Capture the cell that displays the provided text and extract its [x, y] central coordinate. 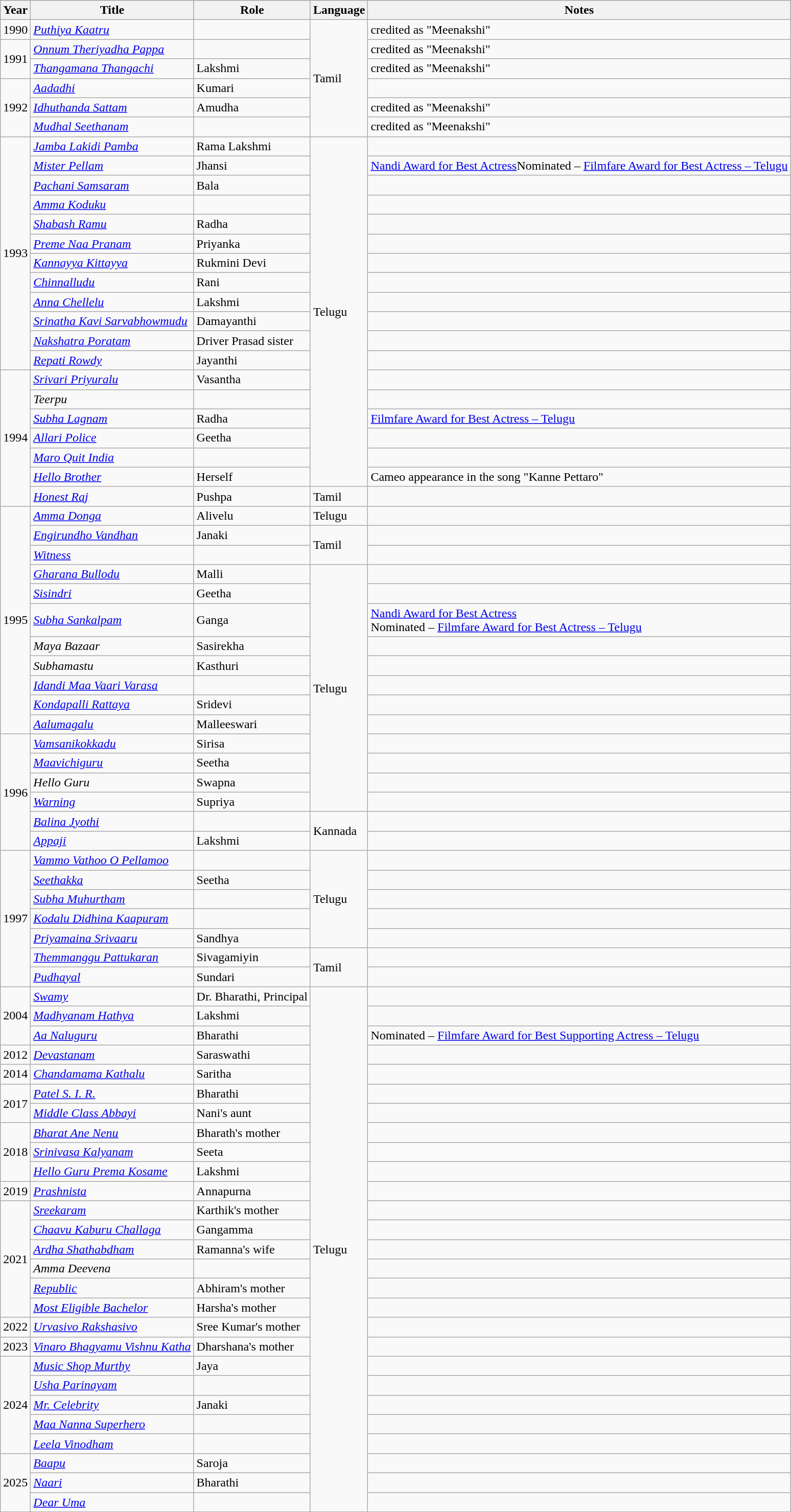
Kasthuri [252, 666]
Rukmini Devi [252, 263]
Hello Brother [112, 477]
1997 [15, 918]
Sundari [252, 977]
Maya Bazaar [112, 646]
Dr. Bharathi, Principal [252, 996]
Seethakka [112, 879]
Seeta [252, 1152]
Notes [579, 10]
Sasirekha [252, 646]
Dear Uma [112, 1502]
Shabash Ramu [112, 224]
Annapurna [252, 1191]
Swapna [252, 782]
Preme Naa Pranam [112, 244]
Witness [112, 554]
Vasantha [252, 380]
Patel S. I. R. [112, 1094]
2023 [15, 1346]
1991 [15, 59]
Sivagamiyin [252, 958]
Maro Quit India [112, 457]
Dharshana's mother [252, 1346]
2012 [15, 1055]
Filmfare Award for Best Actress – Telugu [579, 418]
Title [112, 10]
Srinivasa Kalyanam [112, 1152]
Aalumagalu [112, 724]
Gangamma [252, 1230]
Subhamastu [112, 666]
2022 [15, 1327]
Allari Police [112, 438]
Ardha Shathabdham [112, 1249]
Pudhayal [112, 977]
Madhyanam Hathya [112, 1016]
Sisindri [112, 594]
Most Eligible Bachelor [112, 1308]
Maa Nanna Superhero [112, 1424]
Naari [112, 1482]
Supriya [252, 802]
Maavichiguru [112, 763]
2018 [15, 1152]
Prashnista [112, 1191]
Mudhal Seethanam [112, 127]
Kannada [339, 831]
2004 [15, 1016]
Year [15, 10]
Priyamaina Srivaaru [112, 938]
Harsha's mother [252, 1308]
Mr. Celebrity [112, 1405]
Onnum Theriyadha Pappa [112, 49]
Bharath's mother [252, 1132]
Abhiram's mother [252, 1288]
Puthiya Kaatru [112, 30]
Jaya [252, 1366]
Aa Naluguru [112, 1035]
Nandi Award for Best Actress Nominated – Filmfare Award for Best Actress – Telugu [579, 620]
Nandi Award for Best ActressNominated – Filmfare Award for Best Actress – Telugu [579, 166]
Jamba Lakidi Pamba [112, 146]
Urvasivo Rakshasivo [112, 1327]
Sandhya [252, 938]
Ramanna's wife [252, 1249]
Hello Guru Prema Kosame [112, 1171]
1990 [15, 30]
Jayanthi [252, 360]
Chinnalludu [112, 283]
Kondapalli Rattaya [112, 705]
1993 [15, 253]
Srinatha Kavi Sarvabhowmudu [112, 321]
Amma Donga [112, 516]
Srivari Priyuralu [112, 380]
Middle Class Abbayi [112, 1113]
Republic [112, 1288]
Ganga [252, 620]
Language [339, 10]
Devastanam [112, 1055]
Malli [252, 574]
2019 [15, 1191]
Amma Deevena [112, 1269]
1992 [15, 107]
Aadadhi [112, 88]
Rani [252, 283]
Amma Koduku [112, 204]
Anna Chellelu [112, 302]
2014 [15, 1074]
Saritha [252, 1074]
Usha Parinayam [112, 1385]
Malleeswari [252, 724]
Subha Lagnam [112, 418]
Chaavu Kaburu Challaga [112, 1230]
Damayanthi [252, 321]
Teerpu [112, 399]
Subha Sankalpam [112, 620]
Driver Prasad sister [252, 341]
Vammo Vathoo O Pellamoo [112, 860]
Themmanggu Pattukaran [112, 958]
Repati Rowdy [112, 360]
1995 [15, 620]
Saraswathi [252, 1055]
1994 [15, 438]
Baapu [112, 1463]
Nakshatra Poratam [112, 341]
Gharana Bullodu [112, 574]
Amudha [252, 107]
Engirundho Vandhan [112, 535]
Mister Pellam [112, 166]
Kodalu Didhina Kaapuram [112, 919]
Priyanka [252, 244]
Warning [112, 802]
Sree Kumar's mother [252, 1327]
Sridevi [252, 705]
Music Shop Murthy [112, 1366]
Role [252, 10]
2025 [15, 1482]
Bharat Ane Nenu [112, 1132]
Cameo appearance in the song "Kanne Pettaro" [579, 477]
Sirisa [252, 743]
2017 [15, 1103]
Chandamama Kathalu [112, 1074]
Balina Jyothi [112, 821]
Kumari [252, 88]
Vinaro Bhagyamu Vishnu Katha [112, 1346]
Thangamana Thangachi [112, 68]
Vamsanikokkadu [112, 743]
Pachani Samsaram [112, 185]
Rama Lakshmi [252, 146]
Leela Vinodham [112, 1444]
Alivelu [252, 516]
1996 [15, 792]
Hello Guru [112, 782]
Kannayya Kittayya [112, 263]
2024 [15, 1405]
Nani's aunt [252, 1113]
Appaji [112, 841]
Karthik's mother [252, 1211]
Bala [252, 185]
Swamy [112, 996]
Jhansi [252, 166]
Pushpa [252, 496]
Subha Muhurtham [112, 899]
Honest Raj [112, 496]
Saroja [252, 1463]
Sreekaram [112, 1211]
Herself [252, 477]
2021 [15, 1259]
Idhuthanda Sattam [112, 107]
Idandi Maa Vaari Varasa [112, 685]
Nominated – Filmfare Award for Best Supporting Actress – Telugu [579, 1035]
